Provide the [x, y] coordinate of the cell's center where the given text is located.  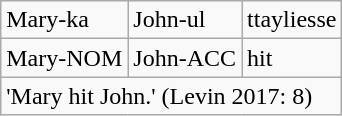
ttayliesse [292, 20]
hit [292, 58]
Mary-ka [64, 20]
Mary-NOM [64, 58]
John-ul [185, 20]
'Mary hit John.' (Levin 2017: 8) [172, 96]
John-ACC [185, 58]
